Extract the (X, Y) coordinate from the center of the cell holding the provided text.  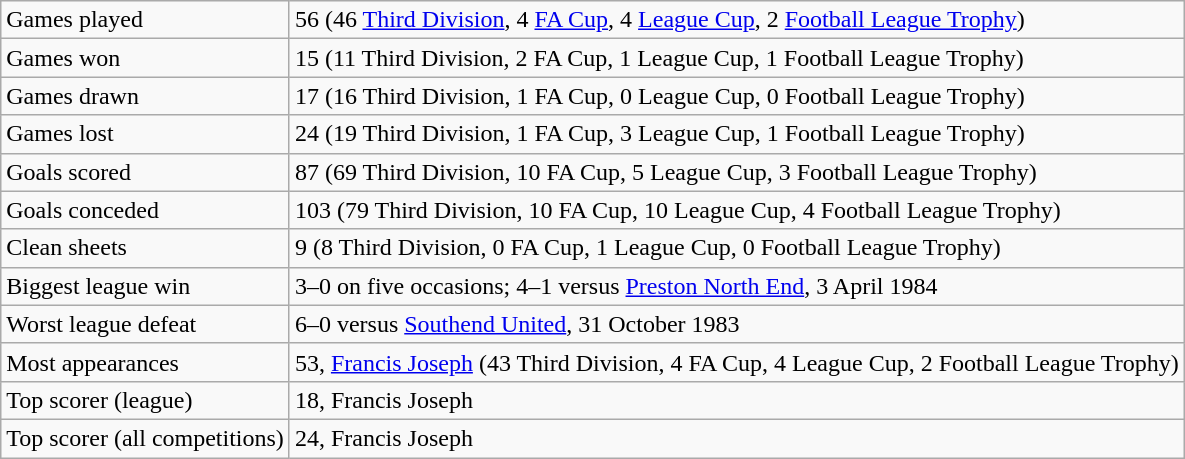
Top scorer (all competitions) (146, 438)
Top scorer (league) (146, 400)
56 (46 Third Division, 4 FA Cup, 4 League Cup, 2 Football League Trophy) (736, 20)
Games drawn (146, 96)
15 (11 Third Division, 2 FA Cup, 1 League Cup, 1 Football League Trophy) (736, 58)
9 (8 Third Division, 0 FA Cup, 1 League Cup, 0 Football League Trophy) (736, 248)
87 (69 Third Division, 10 FA Cup, 5 League Cup, 3 Football League Trophy) (736, 172)
Games played (146, 20)
103 (79 Third Division, 10 FA Cup, 10 League Cup, 4 Football League Trophy) (736, 210)
18, Francis Joseph (736, 400)
Clean sheets (146, 248)
24, Francis Joseph (736, 438)
24 (19 Third Division, 1 FA Cup, 3 League Cup, 1 Football League Trophy) (736, 134)
Games lost (146, 134)
17 (16 Third Division, 1 FA Cup, 0 League Cup, 0 Football League Trophy) (736, 96)
Most appearances (146, 362)
Goals scored (146, 172)
Goals conceded (146, 210)
53, Francis Joseph (43 Third Division, 4 FA Cup, 4 League Cup, 2 Football League Trophy) (736, 362)
6–0 versus Southend United, 31 October 1983 (736, 324)
3–0 on five occasions; 4–1 versus Preston North End, 3 April 1984 (736, 286)
Worst league defeat (146, 324)
Biggest league win (146, 286)
Games won (146, 58)
